Determine the (X, Y) coordinate at the center of the cell enclosing the given text.  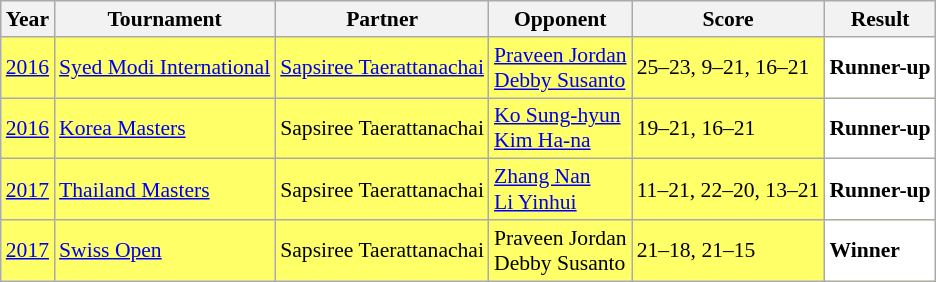
Winner (880, 250)
Thailand Masters (164, 190)
Swiss Open (164, 250)
Result (880, 19)
Syed Modi International (164, 68)
11–21, 22–20, 13–21 (728, 190)
Year (28, 19)
21–18, 21–15 (728, 250)
25–23, 9–21, 16–21 (728, 68)
19–21, 16–21 (728, 128)
Tournament (164, 19)
Korea Masters (164, 128)
Ko Sung-hyun Kim Ha-na (560, 128)
Opponent (560, 19)
Score (728, 19)
Partner (382, 19)
Zhang Nan Li Yinhui (560, 190)
